Return (X, Y) of the center of cell containing provided text 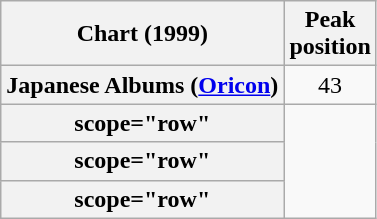
Japanese Albums (Oricon) (142, 85)
43 (330, 85)
Peakposition (330, 34)
Chart (1999) (142, 34)
